Find where the given text appears and provide that cell's center as [X, Y] coordinate. 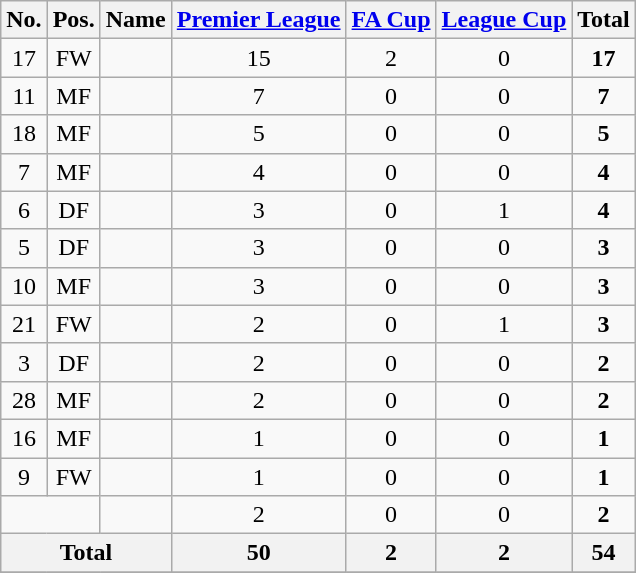
9 [24, 477]
11 [24, 96]
Name [136, 20]
6 [24, 210]
54 [604, 553]
18 [24, 134]
FA Cup [391, 20]
Premier League [258, 20]
League Cup [504, 20]
Pos. [74, 20]
50 [258, 553]
28 [24, 400]
15 [258, 58]
21 [24, 324]
No. [24, 20]
16 [24, 438]
10 [24, 286]
